Pinpoint the cell where the given text exists, returning its (X, Y) midpoint coordinate. 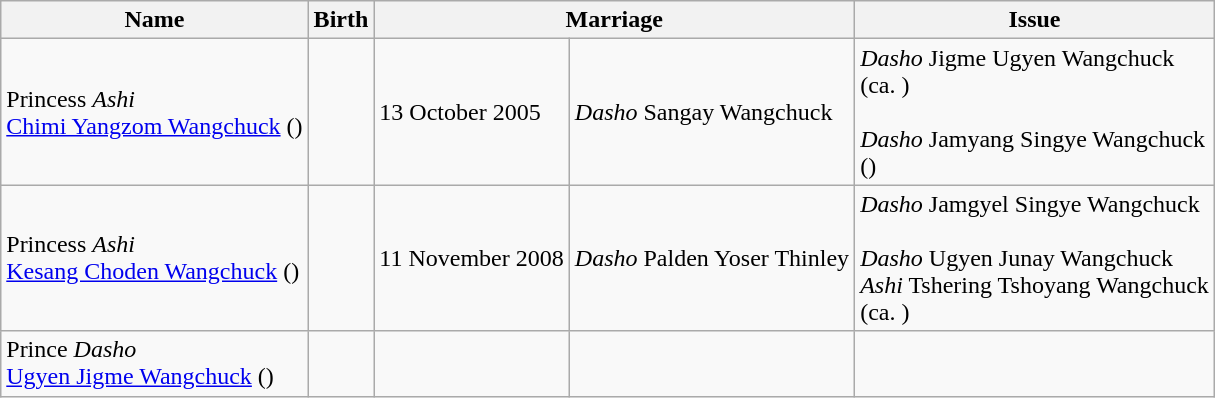
Name (154, 20)
Dasho Palden Yoser Thinley (712, 258)
Dasho Jamgyel Singye WangchuckDasho Ugyen Junay WangchuckAshi Tshering Tshoyang Wangchuck (ca. ) (1035, 258)
13 October 2005 (472, 112)
Issue (1035, 20)
Princess Ashi Chimi Yangzom Wangchuck () (154, 112)
Prince DashoUgyen Jigme Wangchuck () (154, 364)
11 November 2008 (472, 258)
Princess AshiKesang Choden Wangchuck () (154, 258)
Marriage (614, 20)
Dasho Jigme Ugyen Wangchuck (ca. )Dasho Jamyang Singye Wangchuck () (1035, 112)
Dasho Sangay Wangchuck (712, 112)
Birth (341, 20)
